Output the [X, Y] coordinate of the center of the cell containing the given text.  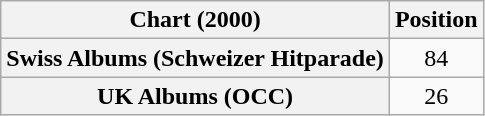
UK Albums (OCC) [196, 96]
26 [436, 96]
Swiss Albums (Schweizer Hitparade) [196, 58]
Position [436, 20]
Chart (2000) [196, 20]
84 [436, 58]
